Return (X, Y) of the center of cell containing provided text 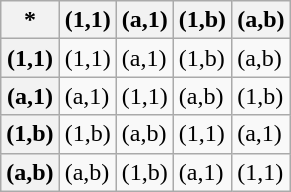
* (30, 20)
